Capture the cell that displays the provided text and extract its [X, Y] central coordinate. 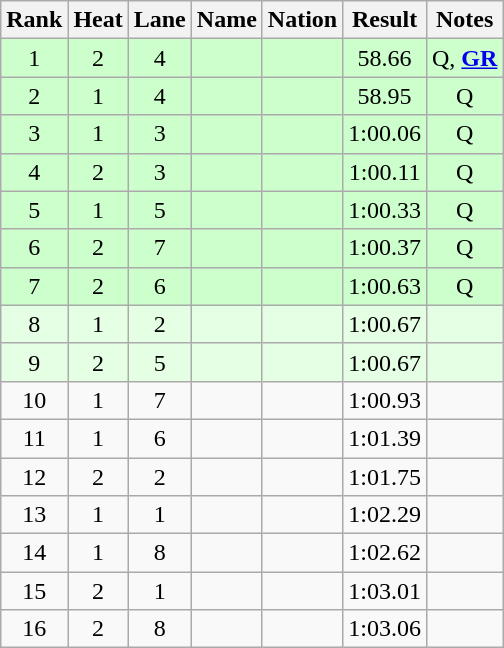
Name [226, 20]
Heat [98, 20]
Rank [34, 20]
1:00.37 [385, 248]
1:02.29 [385, 515]
10 [34, 400]
15 [34, 591]
14 [34, 553]
58.66 [385, 58]
11 [34, 438]
1:00.63 [385, 286]
16 [34, 629]
13 [34, 515]
1:00.11 [385, 172]
1:00.33 [385, 210]
1:00.93 [385, 400]
1:02.62 [385, 553]
Result [385, 20]
Notes [464, 20]
Q, GR [464, 58]
1:01.75 [385, 477]
Lane [160, 20]
1:03.01 [385, 591]
1:03.06 [385, 629]
9 [34, 362]
1:01.39 [385, 438]
58.95 [385, 96]
1:00.06 [385, 134]
12 [34, 477]
Nation [302, 20]
